From the cell containing the given text, extract its center point as (x, y) coordinate. 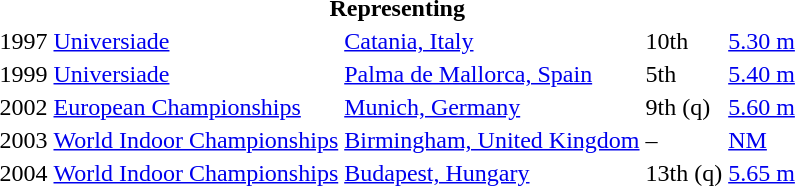
European Championships (196, 107)
Munich, Germany (492, 107)
World Indoor Championships (196, 140)
Catania, Italy (492, 41)
10th (684, 41)
Birmingham, United Kingdom (492, 140)
– (684, 140)
5th (684, 74)
9th (q) (684, 107)
Palma de Mallorca, Spain (492, 74)
